Capture the cell that displays the provided text and extract its [X, Y] central coordinate. 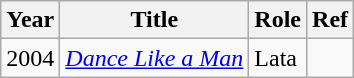
Dance Like a Man [154, 58]
Lata [278, 58]
Ref [330, 20]
Year [30, 20]
2004 [30, 58]
Role [278, 20]
Title [154, 20]
